Return [x, y] of the center of cell containing provided text 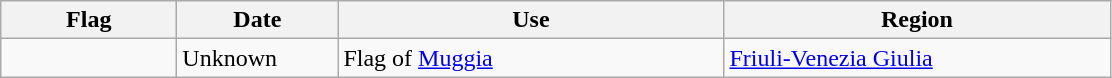
Unknown [258, 58]
Use [531, 20]
Flag [89, 20]
Friuli-Venezia Giulia [917, 58]
Flag of Muggia [531, 58]
Region [917, 20]
Date [258, 20]
